From the cell containing the given text, extract its center point as (x, y) coordinate. 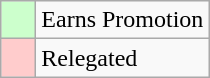
Earns Promotion (122, 20)
Relegated (122, 58)
